Return the [X, Y] coordinate for the center point of the cell that contains the specified text.  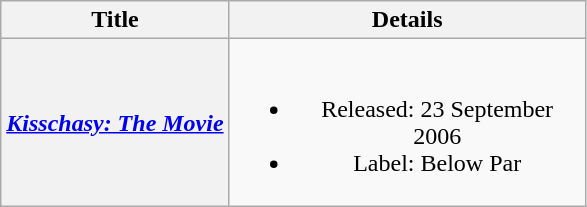
Title [115, 20]
Released: 23 September 2006Label: Below Par [407, 122]
Details [407, 20]
Kisschasy: The Movie [115, 122]
